Return [x, y] of the center of cell containing provided text 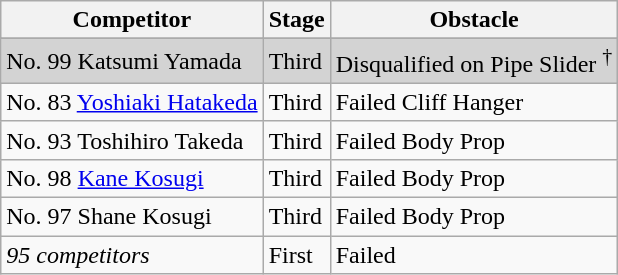
Failed [474, 255]
Stage [296, 20]
No. 99 Katsumi Yamada [132, 62]
Obstacle [474, 20]
Disqualified on Pipe Slider † [474, 62]
No. 93 Toshihiro Takeda [132, 140]
Competitor [132, 20]
No. 83 Yoshiaki Hatakeda [132, 102]
No. 98 Kane Kosugi [132, 178]
Failed Cliff Hanger [474, 102]
95 competitors [132, 255]
First [296, 255]
No. 97 Shane Kosugi [132, 217]
